Find where the given text appears and provide that cell's center as (X, Y) coordinate. 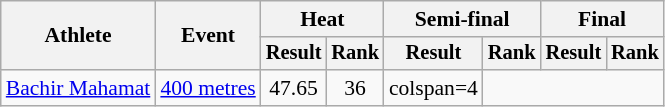
Athlete (78, 36)
Heat (322, 19)
colspan=4 (434, 88)
Event (208, 36)
Semi-final (462, 19)
36 (355, 88)
400 metres (208, 88)
Final (602, 19)
Bachir Mahamat (78, 88)
47.65 (294, 88)
